Return (X, Y) of the center of cell containing provided text 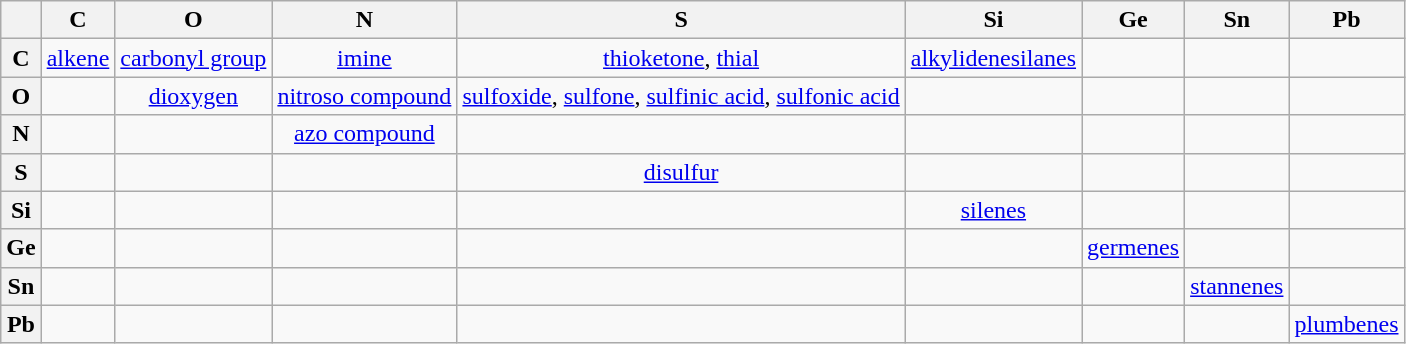
germenes (1134, 248)
alkene (78, 58)
imine (364, 58)
carbonyl group (194, 58)
sulfoxide, sulfone, sulfinic acid, sulfonic acid (681, 96)
alkylidenesilanes (993, 58)
silenes (993, 210)
nitroso compound (364, 96)
azo compound (364, 134)
plumbenes (1346, 324)
stannenes (1237, 286)
thioketone, thial (681, 58)
disulfur (681, 172)
dioxygen (194, 96)
